Find where the given text appears and provide that cell's center as [X, Y] coordinate. 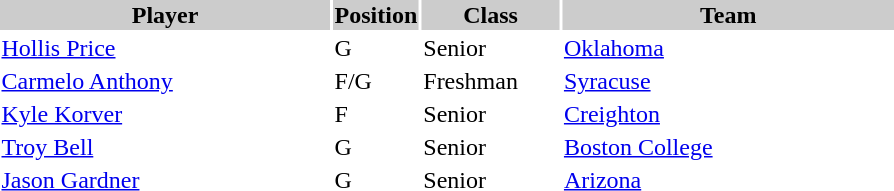
Kyle Korver [165, 114]
Oklahoma [728, 48]
Creighton [728, 114]
F/G [376, 81]
Class [491, 15]
Boston College [728, 147]
F [376, 114]
Player [165, 15]
Carmelo Anthony [165, 81]
Troy Bell [165, 147]
Syracuse [728, 81]
Hollis Price [165, 48]
Freshman [491, 81]
Team [728, 15]
Position [376, 15]
